Provide the (x, y) coordinate of the cell's center where the given text is located.  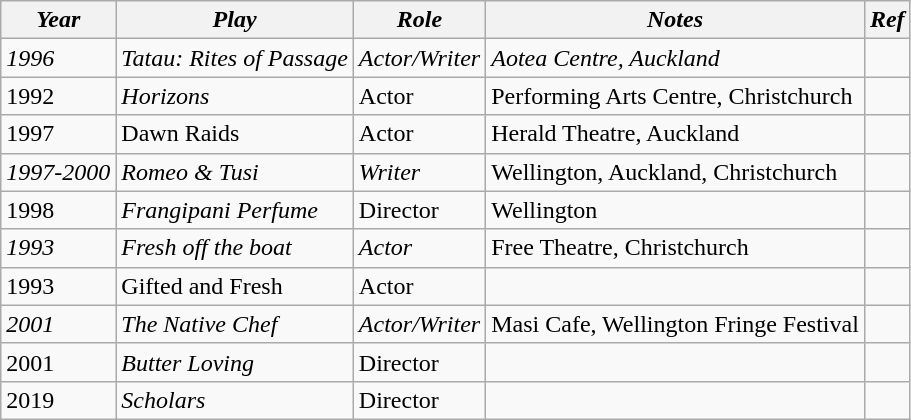
Horizons (235, 96)
1997 (58, 134)
Fresh off the boat (235, 248)
Gifted and Fresh (235, 286)
The Native Chef (235, 324)
1996 (58, 58)
Ref (887, 20)
Play (235, 20)
Frangipani Perfume (235, 210)
Aotea Centre, Auckland (676, 58)
Dawn Raids (235, 134)
Free Theatre, Christchurch (676, 248)
Wellington (676, 210)
1998 (58, 210)
Herald Theatre, Auckland (676, 134)
Romeo & Tusi (235, 172)
Wellington, Auckland, Christchurch (676, 172)
Year (58, 20)
Butter Loving (235, 362)
2019 (58, 400)
Performing Arts Centre, Christchurch (676, 96)
Writer (419, 172)
Notes (676, 20)
Role (419, 20)
1992 (58, 96)
Scholars (235, 400)
1997-2000 (58, 172)
Tatau: Rites of Passage (235, 58)
Masi Cafe, Wellington Fringe Festival (676, 324)
